Determine the [x, y] coordinate at the center of the cell enclosing the given text.  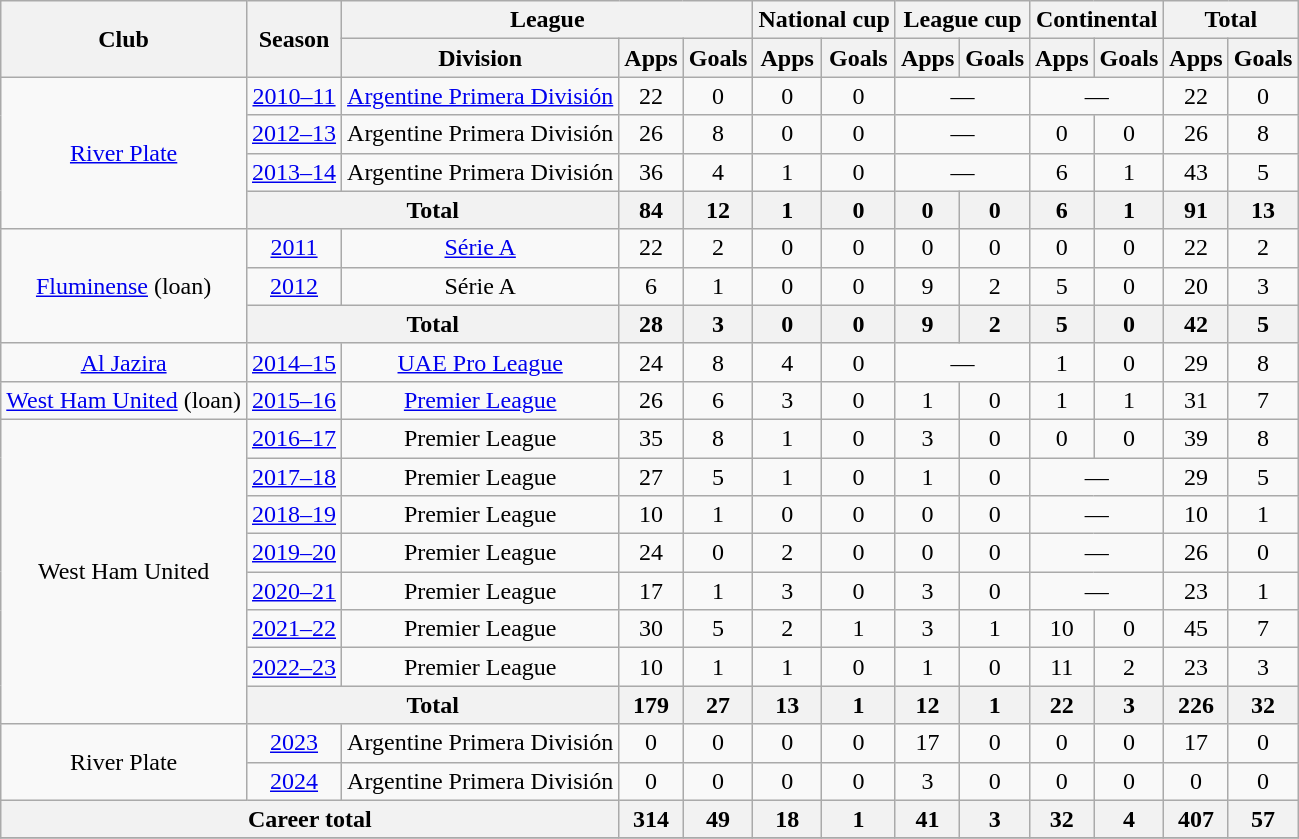
18 [787, 819]
36 [651, 172]
2010–11 [294, 96]
2013–14 [294, 172]
20 [1196, 286]
2011 [294, 248]
43 [1196, 172]
30 [651, 629]
League cup [962, 20]
Club [124, 39]
Fluminense (loan) [124, 286]
11 [1062, 667]
2012–13 [294, 134]
2023 [294, 743]
2019–20 [294, 553]
314 [651, 819]
2015–16 [294, 400]
45 [1196, 629]
35 [651, 438]
Al Jazira [124, 362]
Continental [1097, 20]
UAE Pro League [480, 362]
2024 [294, 781]
84 [651, 210]
31 [1196, 400]
League [548, 20]
West Ham United (loan) [124, 400]
National cup [824, 20]
2014–15 [294, 362]
2016–17 [294, 438]
2017–18 [294, 477]
2021–22 [294, 629]
2020–21 [294, 591]
Division [480, 58]
407 [1196, 819]
91 [1196, 210]
179 [651, 705]
Career total [310, 819]
57 [1263, 819]
2012 [294, 286]
41 [927, 819]
39 [1196, 438]
42 [1196, 324]
2018–19 [294, 515]
49 [718, 819]
226 [1196, 705]
Season [294, 39]
28 [651, 324]
2022–23 [294, 667]
West Ham United [124, 571]
